Search for the cell housing the specified text and yield its (x, y) center coordinate. 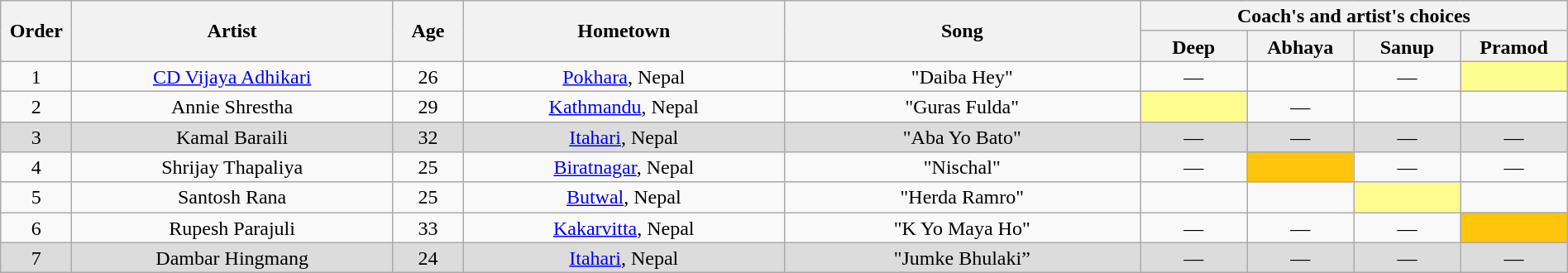
"Nischal" (963, 167)
CD Vijaya Adhikari (232, 76)
5 (36, 197)
"Herda Ramro" (963, 197)
7 (36, 258)
Shrijay Thapaliya (232, 167)
"Aba Yo Bato" (963, 137)
Kamal Baraili (232, 137)
32 (428, 137)
Order (36, 31)
33 (428, 228)
Deep (1194, 46)
4 (36, 167)
Pramod (1513, 46)
Hometown (624, 31)
Artist (232, 31)
Biratnagar, Nepal (624, 167)
"Jumke Bhulaki” (963, 258)
29 (428, 106)
Butwal, Nepal (624, 197)
"Daiba Hey" (963, 76)
26 (428, 76)
"K Yo Maya Ho" (963, 228)
6 (36, 228)
24 (428, 258)
1 (36, 76)
Santosh Rana (232, 197)
Annie Shrestha (232, 106)
2 (36, 106)
Dambar Hingmang (232, 258)
Sanup (1408, 46)
Rupesh Parajuli (232, 228)
3 (36, 137)
Age (428, 31)
Song (963, 31)
Kakarvitta, Nepal (624, 228)
Abhaya (1300, 46)
Kathmandu, Nepal (624, 106)
"Guras Fulda" (963, 106)
Coach's and artist's choices (1355, 17)
Pokhara, Nepal (624, 76)
